Output the [x, y] coordinate of the center of the cell containing the given text.  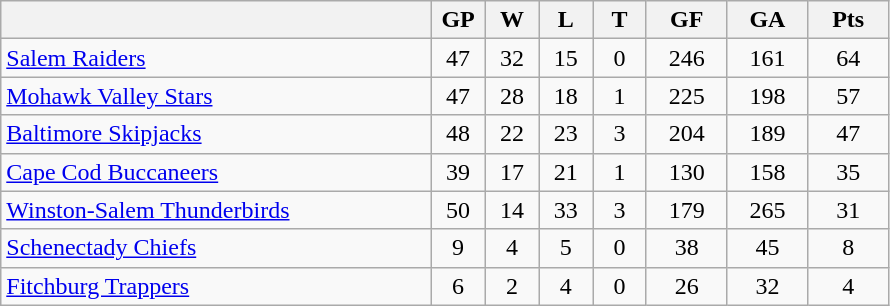
198 [768, 96]
Salem Raiders [216, 58]
GA [768, 20]
Fitchburg Trappers [216, 286]
225 [686, 96]
57 [848, 96]
161 [768, 58]
246 [686, 58]
21 [566, 172]
Schenectady Chiefs [216, 248]
204 [686, 134]
28 [512, 96]
Pts [848, 20]
31 [848, 210]
Mohawk Valley Stars [216, 96]
22 [512, 134]
265 [768, 210]
45 [768, 248]
2 [512, 286]
9 [458, 248]
Baltimore Skipjacks [216, 134]
5 [566, 248]
50 [458, 210]
L [566, 20]
35 [848, 172]
T [620, 20]
Winston-Salem Thunderbirds [216, 210]
158 [768, 172]
48 [458, 134]
GF [686, 20]
189 [768, 134]
8 [848, 248]
33 [566, 210]
39 [458, 172]
GP [458, 20]
14 [512, 210]
38 [686, 248]
17 [512, 172]
15 [566, 58]
64 [848, 58]
18 [566, 96]
W [512, 20]
130 [686, 172]
179 [686, 210]
26 [686, 286]
23 [566, 134]
6 [458, 286]
Cape Cod Buccaneers [216, 172]
